Determine the [X, Y] coordinate at the center of the cell enclosing the given text.  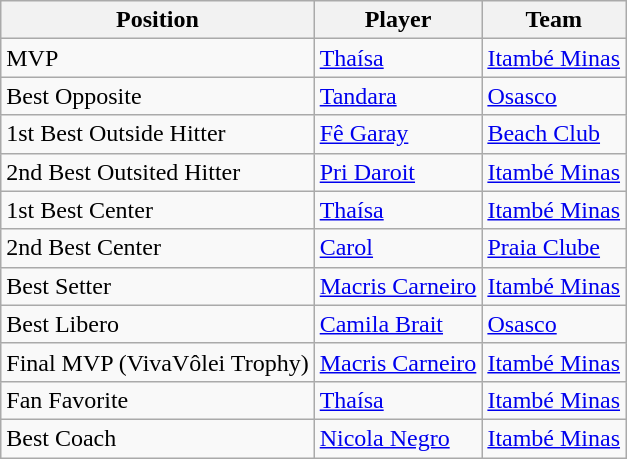
Final MVP (VivaVôlei Trophy) [158, 362]
Fê Garay [398, 134]
Team [554, 20]
Position [158, 20]
Camila Brait [398, 324]
2nd Best Center [158, 248]
Nicola Negro [398, 438]
1st Best Outside Hitter [158, 134]
Best Opposite [158, 96]
Player [398, 20]
Pri Daroit [398, 172]
Best Setter [158, 286]
Tandara [398, 96]
Best Coach [158, 438]
MVP [158, 58]
Best Libero [158, 324]
Praia Clube [554, 248]
Beach Club [554, 134]
2nd Best Outsited Hitter [158, 172]
Carol [398, 248]
1st Best Center [158, 210]
Fan Favorite [158, 400]
